Identify which cell holds the provided text, then report its (X, Y) central coordinate. 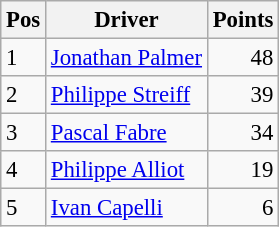
Philippe Streiff (127, 95)
Driver (127, 20)
6 (242, 208)
34 (242, 133)
39 (242, 95)
1 (24, 58)
2 (24, 95)
19 (242, 170)
Philippe Alliot (127, 170)
Pos (24, 20)
Pascal Fabre (127, 133)
Jonathan Palmer (127, 58)
4 (24, 170)
3 (24, 133)
5 (24, 208)
Ivan Capelli (127, 208)
48 (242, 58)
Points (242, 20)
